Output the [X, Y] coordinate of the center of the cell containing the given text.  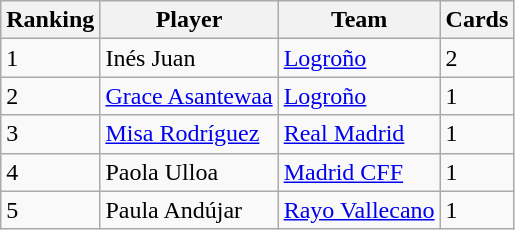
Cards [477, 20]
Madrid CFF [359, 172]
Team [359, 20]
Paula Andújar [189, 210]
5 [50, 210]
Paola Ulloa [189, 172]
4 [50, 172]
Ranking [50, 20]
Inés Juan [189, 58]
Player [189, 20]
Grace Asantewaa [189, 96]
Misa Rodríguez [189, 134]
Real Madrid [359, 134]
Rayo Vallecano [359, 210]
3 [50, 134]
